Detect which cell encompasses the target text, then output its (x, y) center coordinate. 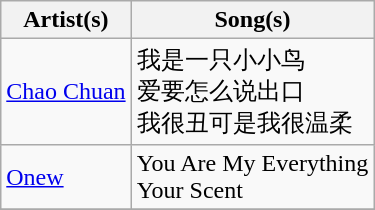
Song(s) (252, 20)
Artist(s) (66, 20)
我是一只小小鸟爱要怎么说出口我很丑可是我很温柔 (252, 92)
You Are My Everything Your Scent (252, 176)
Chao Chuan (66, 92)
Onew (66, 176)
